Scan for the cell matching the given text and deliver its [x, y] coordinate at center. 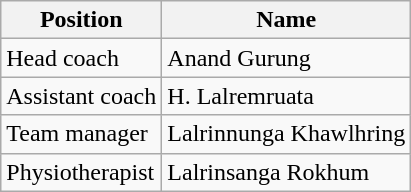
Lalrinsanga Rokhum [286, 172]
Assistant coach [82, 96]
Position [82, 20]
Team manager [82, 134]
Physiotherapist [82, 172]
Lalrinnunga Khawlhring [286, 134]
Anand Gurung [286, 58]
Name [286, 20]
Head coach [82, 58]
H. Lalremruata [286, 96]
